Return (x, y) of the center of cell containing provided text 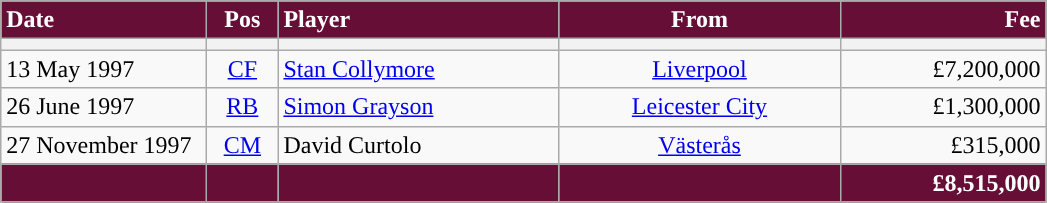
Pos (242, 20)
£315,000 (943, 145)
CF (242, 69)
Date (104, 20)
RB (242, 107)
Player (418, 20)
Leicester City (700, 107)
26 June 1997 (104, 107)
Fee (943, 20)
£8,515,000 (943, 183)
Västerås (700, 145)
£1,300,000 (943, 107)
27 November 1997 (104, 145)
David Curtolo (418, 145)
Stan Collymore (418, 69)
13 May 1997 (104, 69)
£7,200,000 (943, 69)
Liverpool (700, 69)
Simon Grayson (418, 107)
CM (242, 145)
From (700, 20)
